Return [x, y] of the center of cell containing provided text 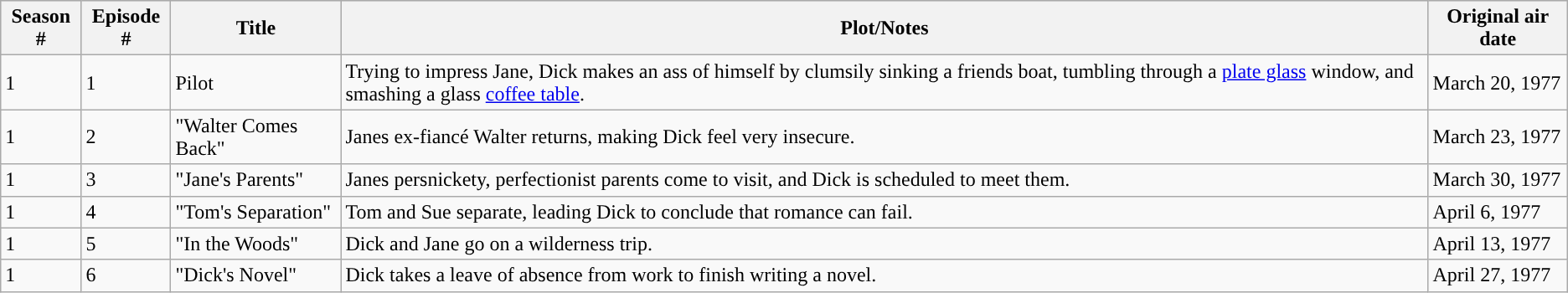
April 13, 1977 [1498, 244]
"Walter Comes Back" [256, 137]
Dick and Jane go on a wilderness trip. [885, 244]
"Jane's Parents" [256, 180]
March 23, 1977 [1498, 137]
"In the Woods" [256, 244]
Janes persnickety, perfectionist parents come to visit, and Dick is scheduled to meet them. [885, 180]
2 [126, 137]
4 [126, 212]
Plot/Notes [885, 28]
Dick takes a leave of absence from work to finish writing a novel. [885, 275]
Pilot [256, 82]
Janes ex-fiancé Walter returns, making Dick feel very insecure. [885, 137]
March 30, 1977 [1498, 180]
6 [126, 275]
5 [126, 244]
3 [126, 180]
Episode # [126, 28]
Title [256, 28]
April 27, 1977 [1498, 275]
Original air date [1498, 28]
"Dick's Novel" [256, 275]
"Tom's Separation" [256, 212]
April 6, 1977 [1498, 212]
March 20, 1977 [1498, 82]
Tom and Sue separate, leading Dick to conclude that romance can fail. [885, 212]
Season # [41, 28]
